Extract the (X, Y) coordinate from the center of the cell holding the provided text.  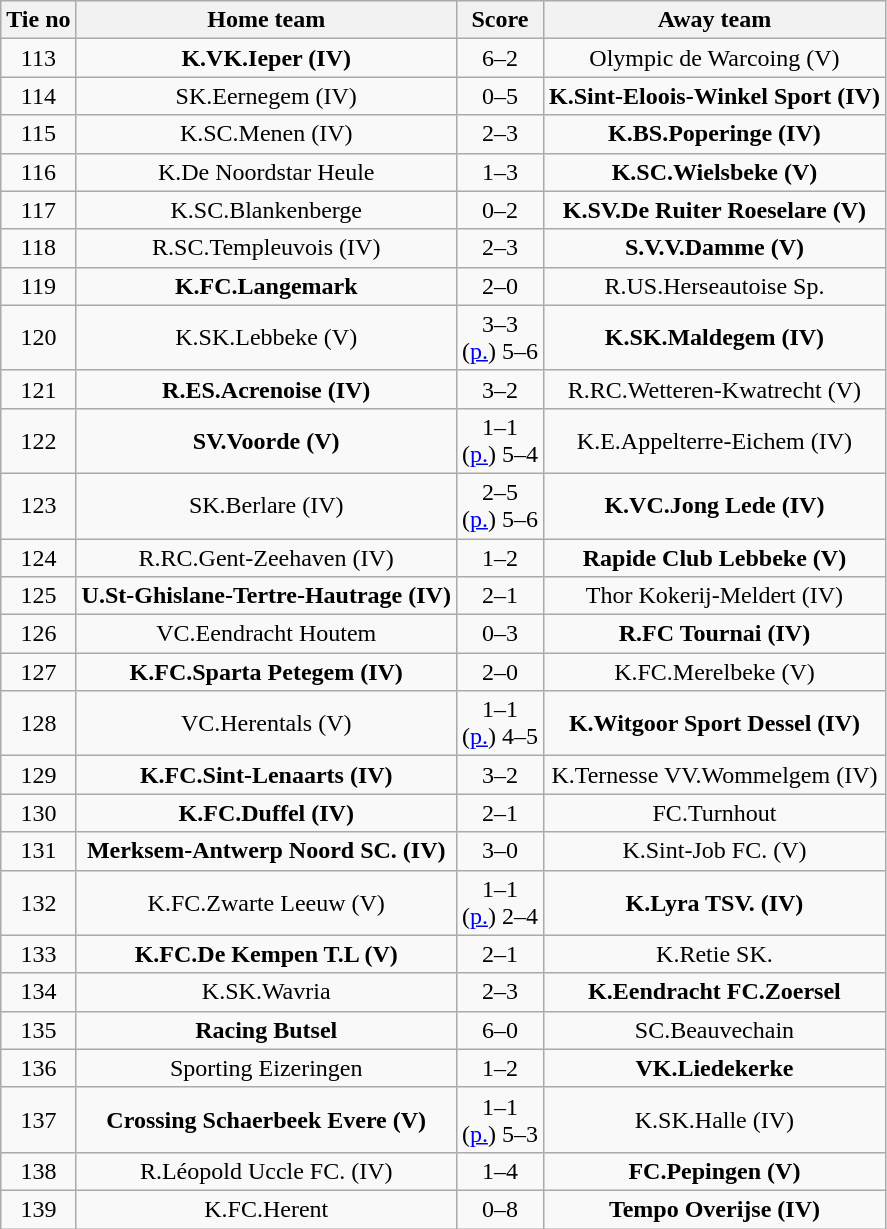
K.SK.Wavria (266, 992)
R.Léopold Uccle FC. (IV) (266, 1171)
124 (38, 557)
K.Eendracht FC.Zoersel (714, 992)
K.FC.Langemark (266, 286)
K.VK.Ieper (IV) (266, 58)
SK.Eernegem (IV) (266, 96)
K.FC.Sparta Petegem (IV) (266, 672)
Crossing Schaerbeek Evere (V) (266, 1120)
Tie no (38, 20)
122 (38, 440)
Rapide Club Lebbeke (V) (714, 557)
6–0 (500, 1030)
127 (38, 672)
3–0 (500, 851)
SK.Berlare (IV) (266, 506)
FC.Pepingen (V) (714, 1171)
135 (38, 1030)
130 (38, 813)
0–2 (500, 210)
117 (38, 210)
1–1(p.) 2–4 (500, 902)
FC.Turnhout (714, 813)
Merksem-Antwerp Noord SC. (IV) (266, 851)
K.SK.Lebbeke (V) (266, 338)
133 (38, 954)
K.SC.Menen (IV) (266, 134)
Thor Kokerij-Meldert (IV) (714, 596)
119 (38, 286)
3–3(p.) 5–6 (500, 338)
120 (38, 338)
125 (38, 596)
R.US.Herseautoise Sp. (714, 286)
K.FC.De Kempen T.L (V) (266, 954)
Racing Butsel (266, 1030)
126 (38, 634)
1–1(p.) 5–4 (500, 440)
0–5 (500, 96)
U.St-Ghislane-Tertre-Hautrage (IV) (266, 596)
1–4 (500, 1171)
K.Retie SK. (714, 954)
0–3 (500, 634)
K.Ternesse VV.Wommelgem (IV) (714, 775)
131 (38, 851)
115 (38, 134)
1–1(p.) 4–5 (500, 724)
S.V.V.Damme (V) (714, 248)
K.SK.Maldegem (IV) (714, 338)
R.FC Tournai (IV) (714, 634)
VK.Liedekerke (714, 1068)
K.SK.Halle (IV) (714, 1120)
136 (38, 1068)
K.Sint-Eloois-Winkel Sport (IV) (714, 96)
R.RC.Gent-Zeehaven (IV) (266, 557)
K.FC.Sint-Lenaarts (IV) (266, 775)
K.FC.Zwarte Leeuw (V) (266, 902)
K.BS.Poperinge (IV) (714, 134)
Olympic de Warcoing (V) (714, 58)
6–2 (500, 58)
114 (38, 96)
Score (500, 20)
VC.Herentals (V) (266, 724)
K.FC.Duffel (IV) (266, 813)
R.RC.Wetteren-Kwatrecht (V) (714, 389)
K.De Noordstar Heule (266, 172)
129 (38, 775)
0–8 (500, 1209)
K.SC.Wielsbeke (V) (714, 172)
K.FC.Merelbeke (V) (714, 672)
137 (38, 1120)
SC.Beauvechain (714, 1030)
K.SV.De Ruiter Roeselare (V) (714, 210)
K.Sint-Job FC. (V) (714, 851)
K.Witgoor Sport Dessel (IV) (714, 724)
K.E.Appelterre-Eichem (IV) (714, 440)
Tempo Overijse (IV) (714, 1209)
VC.Eendracht Houtem (266, 634)
Sporting Eizeringen (266, 1068)
138 (38, 1171)
R.SC.Templeuvois (IV) (266, 248)
116 (38, 172)
K.FC.Herent (266, 1209)
SV.Voorde (V) (266, 440)
118 (38, 248)
128 (38, 724)
134 (38, 992)
1–1(p.) 5–3 (500, 1120)
Away team (714, 20)
121 (38, 389)
139 (38, 1209)
1–3 (500, 172)
132 (38, 902)
R.ES.Acrenoise (IV) (266, 389)
123 (38, 506)
Home team (266, 20)
K.VC.Jong Lede (IV) (714, 506)
2–5(p.) 5–6 (500, 506)
113 (38, 58)
K.Lyra TSV. (IV) (714, 902)
K.SC.Blankenberge (266, 210)
